Provide the [X, Y] coordinate of the cell's center where the given text is located.  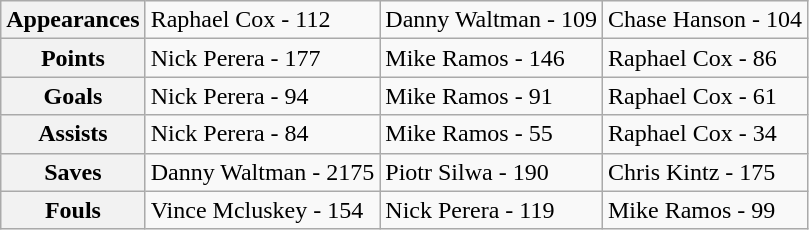
Danny Waltman - 2175 [262, 172]
Chris Kintz - 175 [704, 172]
Raphael Cox - 112 [262, 20]
Mike Ramos - 55 [492, 134]
Mike Ramos - 91 [492, 96]
Raphael Cox - 86 [704, 58]
Danny Waltman - 109 [492, 20]
Nick Perera - 177 [262, 58]
Goals [73, 96]
Raphael Cox - 34 [704, 134]
Chase Hanson - 104 [704, 20]
Assists [73, 134]
Piotr Silwa - 190 [492, 172]
Appearances [73, 20]
Vince Mcluskey - 154 [262, 210]
Mike Ramos - 99 [704, 210]
Nick Perera - 119 [492, 210]
Points [73, 58]
Nick Perera - 94 [262, 96]
Saves [73, 172]
Fouls [73, 210]
Nick Perera - 84 [262, 134]
Raphael Cox - 61 [704, 96]
Mike Ramos - 146 [492, 58]
